Find where the given text appears and provide that cell's center as (x, y) coordinate. 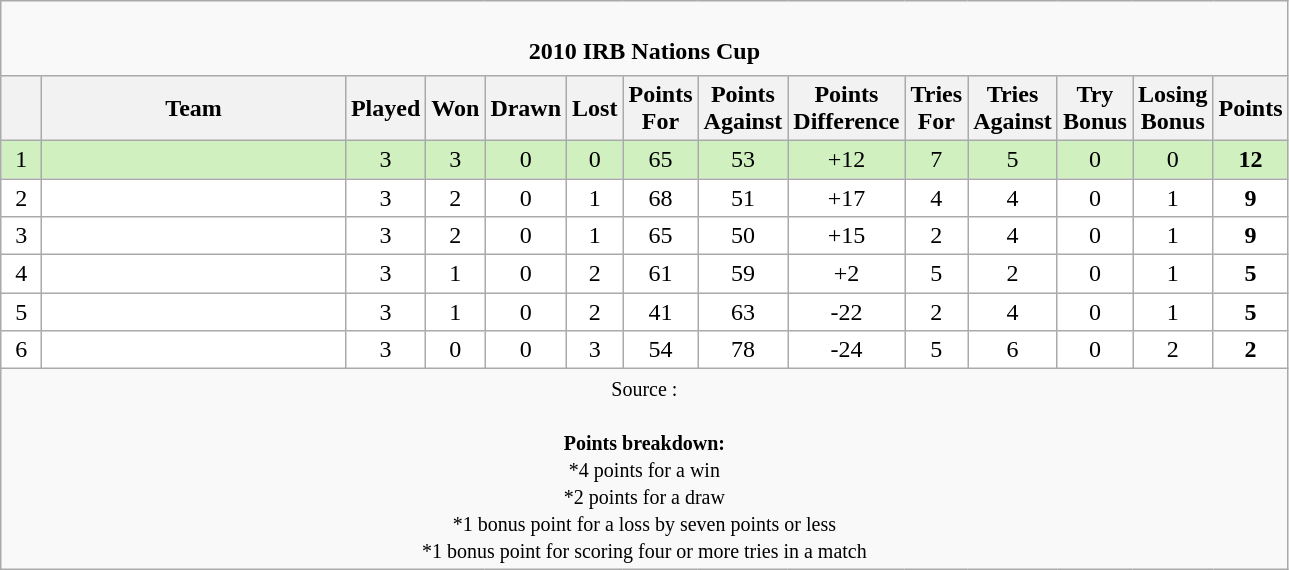
+15 (846, 236)
+17 (846, 197)
63 (743, 312)
Won (456, 108)
-24 (846, 350)
53 (743, 159)
Lost (595, 108)
Try Bonus (1094, 108)
Points For (660, 108)
41 (660, 312)
Points Against (743, 108)
Tries Against (1013, 108)
Points (1250, 108)
Played (385, 108)
59 (743, 274)
78 (743, 350)
54 (660, 350)
61 (660, 274)
Points Difference (846, 108)
68 (660, 197)
51 (743, 197)
Drawn (526, 108)
Losing Bonus (1172, 108)
-22 (846, 312)
+12 (846, 159)
7 (936, 159)
+2 (846, 274)
12 (1250, 159)
50 (743, 236)
Team (194, 108)
Tries For (936, 108)
